Search for the cell housing the specified text and yield its (x, y) center coordinate. 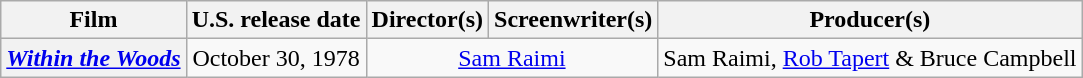
Producer(s) (870, 20)
Sam Raimi (512, 58)
U.S. release date (276, 20)
Within the Woods (94, 58)
Screenwriter(s) (574, 20)
Film (94, 20)
Director(s) (428, 20)
Sam Raimi, Rob Tapert & Bruce Campbell (870, 58)
October 30, 1978 (276, 58)
